From the cell containing the given text, extract its center point as (x, y) coordinate. 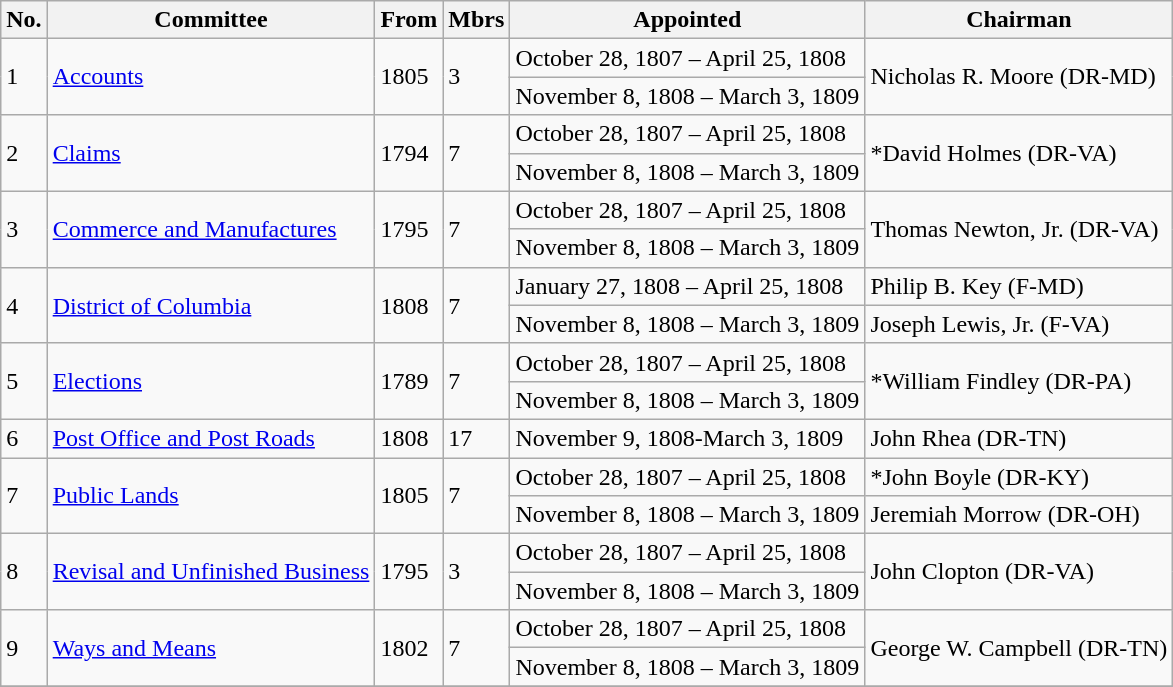
1794 (409, 153)
Joseph Lewis, Jr. (F-VA) (1019, 324)
January 27, 1808 – April 25, 1808 (688, 286)
Mbrs (476, 20)
1 (24, 77)
Thomas Newton, Jr. (DR-VA) (1019, 229)
November 9, 1808-March 3, 1809 (688, 438)
Commerce and Manufactures (211, 229)
Elections (211, 381)
Committee (211, 20)
5 (24, 381)
6 (24, 438)
George W. Campbell (DR-TN) (1019, 648)
District of Columbia (211, 305)
9 (24, 648)
8 (24, 572)
*William Findley (DR-PA) (1019, 381)
1802 (409, 648)
Public Lands (211, 496)
No. (24, 20)
Ways and Means (211, 648)
4 (24, 305)
1789 (409, 381)
Revisal and Unfinished Business (211, 572)
2 (24, 153)
John Clopton (DR-VA) (1019, 572)
Claims (211, 153)
Appointed (688, 20)
Accounts (211, 77)
Philip B. Key (F-MD) (1019, 286)
*John Boyle (DR-KY) (1019, 477)
From (409, 20)
John Rhea (DR-TN) (1019, 438)
Chairman (1019, 20)
17 (476, 438)
Nicholas R. Moore (DR-MD) (1019, 77)
Jeremiah Morrow (DR-OH) (1019, 515)
Post Office and Post Roads (211, 438)
*David Holmes (DR-VA) (1019, 153)
